Extract the (X, Y) coordinate from the center of the cell holding the provided text.  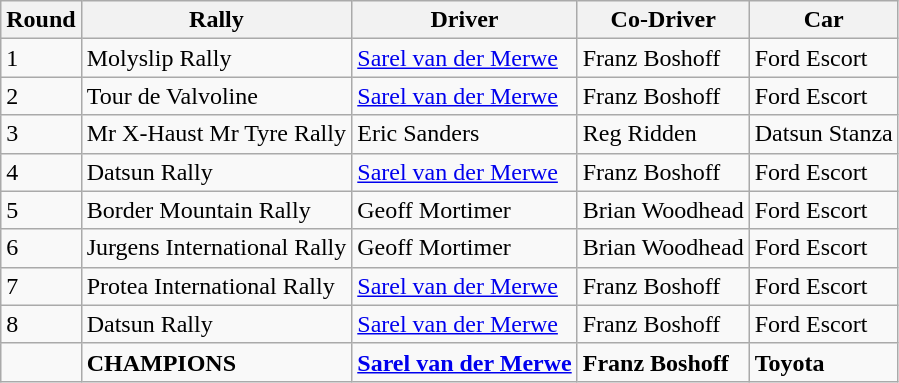
Reg Ridden (663, 134)
Protea International Rally (216, 286)
Jurgens International Rally (216, 248)
Round (41, 20)
Car (824, 20)
5 (41, 210)
Mr X-Haust Mr Tyre Rally (216, 134)
8 (41, 324)
6 (41, 248)
Eric Sanders (464, 134)
Tour de Valvoline (216, 96)
2 (41, 96)
CHAMPIONS (216, 362)
Molyslip Rally (216, 58)
1 (41, 58)
Toyota (824, 362)
Rally (216, 20)
3 (41, 134)
7 (41, 286)
Driver (464, 20)
Border Mountain Rally (216, 210)
4 (41, 172)
Co-Driver (663, 20)
Datsun Stanza (824, 134)
